Extract the (X, Y) coordinate from the center of the cell holding the provided text.  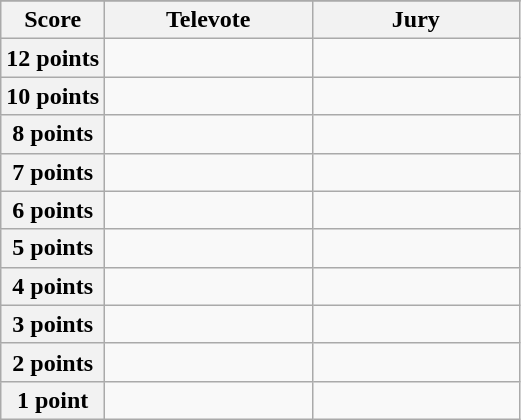
8 points (53, 134)
1 point (53, 400)
2 points (53, 362)
Televote (209, 20)
12 points (53, 58)
Score (53, 20)
5 points (53, 248)
7 points (53, 172)
3 points (53, 324)
Jury (416, 20)
6 points (53, 210)
4 points (53, 286)
10 points (53, 96)
